Scan for the cell matching the given text and deliver its (x, y) coordinate at center. 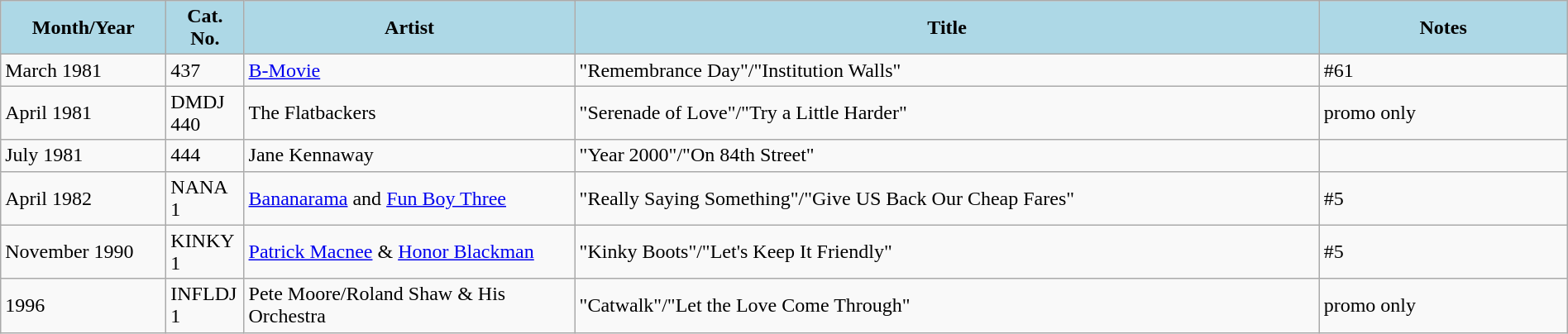
March 1981 (84, 70)
"Serenade of Love"/"Try a Little Harder" (947, 112)
April 1981 (84, 112)
"Remembrance Day"/"Institution Walls" (947, 70)
"Year 2000"/"On 84th Street" (947, 155)
"Catwalk"/"Let the Love Come Through" (947, 306)
Jane Kennaway (409, 155)
DMDJ 440 (205, 112)
Patrick Macnee & Honor Blackman (409, 251)
Pete Moore/Roland Shaw & His Orchestra (409, 306)
437 (205, 70)
Notes (1443, 28)
"Kinky Boots"/"Let's Keep It Friendly" (947, 251)
444 (205, 155)
Artist (409, 28)
Title (947, 28)
INFLDJ 1 (205, 306)
Month/Year (84, 28)
#61 (1443, 70)
Bananarama and Fun Boy Three (409, 198)
Cat.No. (205, 28)
B-Movie (409, 70)
November 1990 (84, 251)
1996 (84, 306)
NANA 1 (205, 198)
July 1981 (84, 155)
April 1982 (84, 198)
KINKY 1 (205, 251)
The Flatbackers (409, 112)
"Really Saying Something"/"Give US Back Our Cheap Fares" (947, 198)
